From the cell containing the given text, extract its center point as [x, y] coordinate. 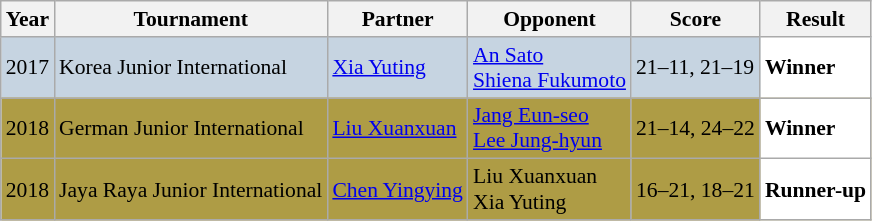
Xia Yuting [398, 68]
Chen Yingying [398, 190]
Korea Junior International [190, 68]
Year [28, 19]
Result [816, 19]
21–11, 21–19 [696, 68]
16–21, 18–21 [696, 190]
Jang Eun-seo Lee Jung-hyun [550, 128]
2017 [28, 68]
Tournament [190, 19]
21–14, 24–22 [696, 128]
Liu Xuanxuan [398, 128]
Jaya Raya Junior International [190, 190]
Runner-up [816, 190]
Partner [398, 19]
Liu Xuanxuan Xia Yuting [550, 190]
Opponent [550, 19]
An Sato Shiena Fukumoto [550, 68]
Score [696, 19]
German Junior International [190, 128]
